Output the (x, y) coordinate of the center of the cell containing the given text.  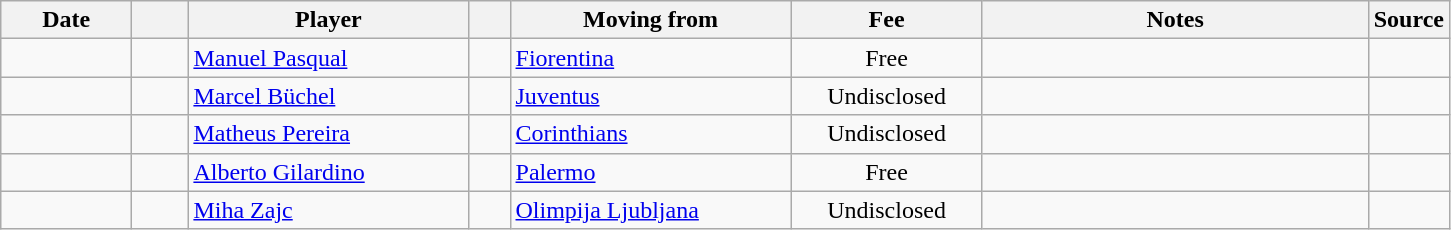
Corinthians (650, 134)
Palermo (650, 172)
Juventus (650, 96)
Marcel Büchel (328, 96)
Alberto Gilardino (328, 172)
Olimpija Ljubljana (650, 210)
Date (66, 20)
Manuel Pasqual (328, 58)
Fiorentina (650, 58)
Fee (886, 20)
Player (328, 20)
Matheus Pereira (328, 134)
Miha Zajc (328, 210)
Source (1408, 20)
Moving from (650, 20)
Notes (1175, 20)
